Capture the cell that displays the provided text and extract its (X, Y) central coordinate. 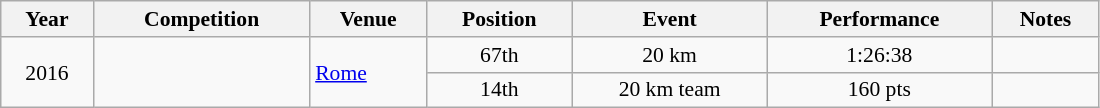
20 km (670, 55)
20 km team (670, 90)
1:26:38 (880, 55)
14th (499, 90)
Competition (202, 19)
Performance (880, 19)
Notes (1046, 19)
Rome (368, 72)
2016 (47, 72)
Year (47, 19)
67th (499, 55)
Event (670, 19)
160 pts (880, 90)
Position (499, 19)
Venue (368, 19)
